Identify which cell holds the provided text, then report its [x, y] central coordinate. 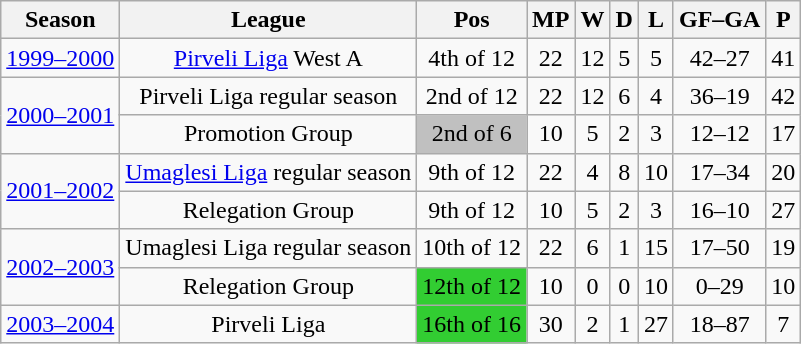
2000–2001 [60, 115]
10th of 12 [472, 248]
41 [784, 58]
16th of 16 [472, 324]
17 [784, 134]
36–19 [719, 96]
2001–2002 [60, 191]
2nd of 6 [472, 134]
0–29 [719, 286]
30 [551, 324]
Season [60, 20]
MP [551, 20]
Promotion Group [268, 134]
Pos [472, 20]
2nd of 12 [472, 96]
Pirveli Liga [268, 324]
D [624, 20]
L [656, 20]
4th of 12 [472, 58]
12–12 [719, 134]
Pirveli Liga regular season [268, 96]
2003–2004 [60, 324]
15 [656, 248]
17–34 [719, 172]
2002–2003 [60, 267]
42 [784, 96]
19 [784, 248]
8 [624, 172]
7 [784, 324]
GF–GA [719, 20]
12th of 12 [472, 286]
W [592, 20]
16–10 [719, 210]
League [268, 20]
42–27 [719, 58]
20 [784, 172]
P [784, 20]
18–87 [719, 324]
1999–2000 [60, 58]
Pirveli Liga West A [268, 58]
17–50 [719, 248]
